Scan for the cell matching the given text and deliver its [x, y] coordinate at center. 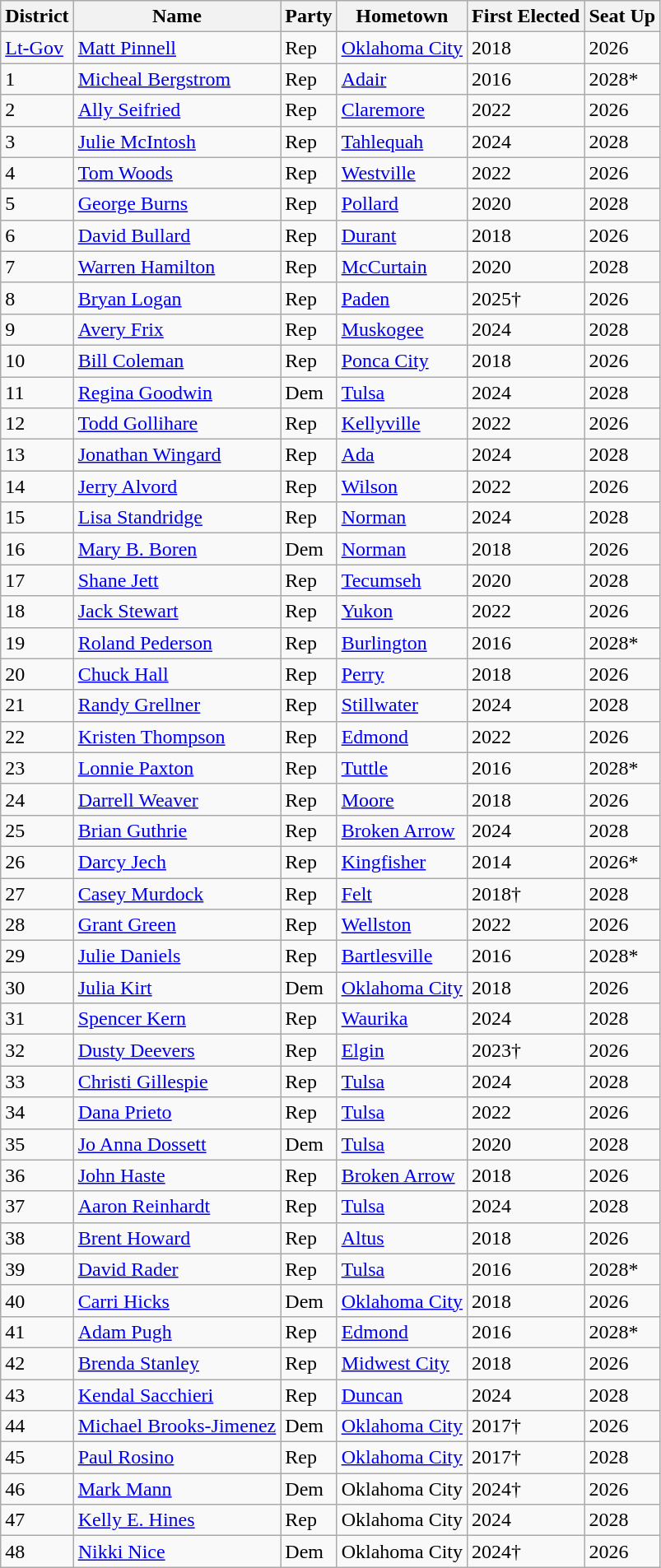
Warren Hamilton [177, 267]
John Haste [177, 1175]
Lonnie Paxton [177, 768]
Darcy Jech [177, 862]
31 [37, 1019]
12 [37, 424]
Aaron Reinhardt [177, 1207]
George Burns [177, 204]
Felt [402, 893]
27 [37, 893]
Moore [402, 799]
Chuck Hall [177, 674]
2023† [526, 1050]
40 [37, 1300]
35 [37, 1144]
Julie McIntosh [177, 142]
29 [37, 956]
16 [37, 549]
5 [37, 204]
17 [37, 580]
District [37, 16]
44 [37, 1426]
Lisa Standridge [177, 518]
26 [37, 862]
45 [37, 1458]
15 [37, 518]
Brent Howard [177, 1238]
7 [37, 267]
6 [37, 235]
23 [37, 768]
Perry [402, 674]
28 [37, 925]
Roland Pederson [177, 643]
Durant [402, 235]
48 [37, 1552]
11 [37, 393]
Stillwater [402, 705]
Duncan [402, 1395]
10 [37, 361]
Bill Coleman [177, 361]
47 [37, 1520]
David Bullard [177, 235]
Dusty Deevers [177, 1050]
Matt Pinnell [177, 48]
18 [37, 612]
Julie Daniels [177, 956]
21 [37, 705]
Altus [402, 1238]
Kelly E. Hines [177, 1520]
46 [37, 1489]
24 [37, 799]
Muskogee [402, 329]
Tuttle [402, 768]
Kellyville [402, 424]
2 [37, 110]
Carri Hicks [177, 1300]
Kristen Thompson [177, 737]
Midwest City [402, 1363]
McCurtain [402, 267]
Westville [402, 173]
9 [37, 329]
Pollard [402, 204]
2026* [622, 862]
39 [37, 1269]
43 [37, 1395]
2025† [526, 298]
Kendal Sacchieri [177, 1395]
2014 [526, 862]
Mark Mann [177, 1489]
42 [37, 1363]
Darrell Weaver [177, 799]
33 [37, 1082]
Paden [402, 298]
Brian Guthrie [177, 831]
Micheal Bergstrom [177, 79]
Mary B. Boren [177, 549]
Waurika [402, 1019]
Jo Anna Dossett [177, 1144]
13 [37, 455]
Spencer Kern [177, 1019]
Shane Jett [177, 580]
34 [37, 1113]
22 [37, 737]
41 [37, 1332]
Regina Goodwin [177, 393]
Adair [402, 79]
Casey Murdock [177, 893]
Wellston [402, 925]
Ponca City [402, 361]
Lt-Gov [37, 48]
Todd Gollihare [177, 424]
36 [37, 1175]
Michael Brooks-Jimenez [177, 1426]
Jonathan Wingard [177, 455]
Dana Prieto [177, 1113]
30 [37, 988]
First Elected [526, 16]
Bartlesville [402, 956]
3 [37, 142]
1 [37, 79]
Yukon [402, 612]
Elgin [402, 1050]
Jerry Alvord [177, 486]
Paul Rosino [177, 1458]
4 [37, 173]
Seat Up [622, 16]
Tom Woods [177, 173]
2018† [526, 893]
Brenda Stanley [177, 1363]
Julia Kirt [177, 988]
Wilson [402, 486]
Party [309, 16]
Bryan Logan [177, 298]
Claremore [402, 110]
David Rader [177, 1269]
Tecumseh [402, 580]
Ally Seifried [177, 110]
Burlington [402, 643]
Hometown [402, 16]
Adam Pugh [177, 1332]
Ada [402, 455]
38 [37, 1238]
Randy Grellner [177, 705]
8 [37, 298]
14 [37, 486]
Jack Stewart [177, 612]
Kingfisher [402, 862]
Avery Frix [177, 329]
Christi Gillespie [177, 1082]
19 [37, 643]
Name [177, 16]
32 [37, 1050]
Grant Green [177, 925]
20 [37, 674]
25 [37, 831]
37 [37, 1207]
Nikki Nice [177, 1552]
Tahlequah [402, 142]
